Determine the (X, Y) coordinate at the center of the cell enclosing the given text.  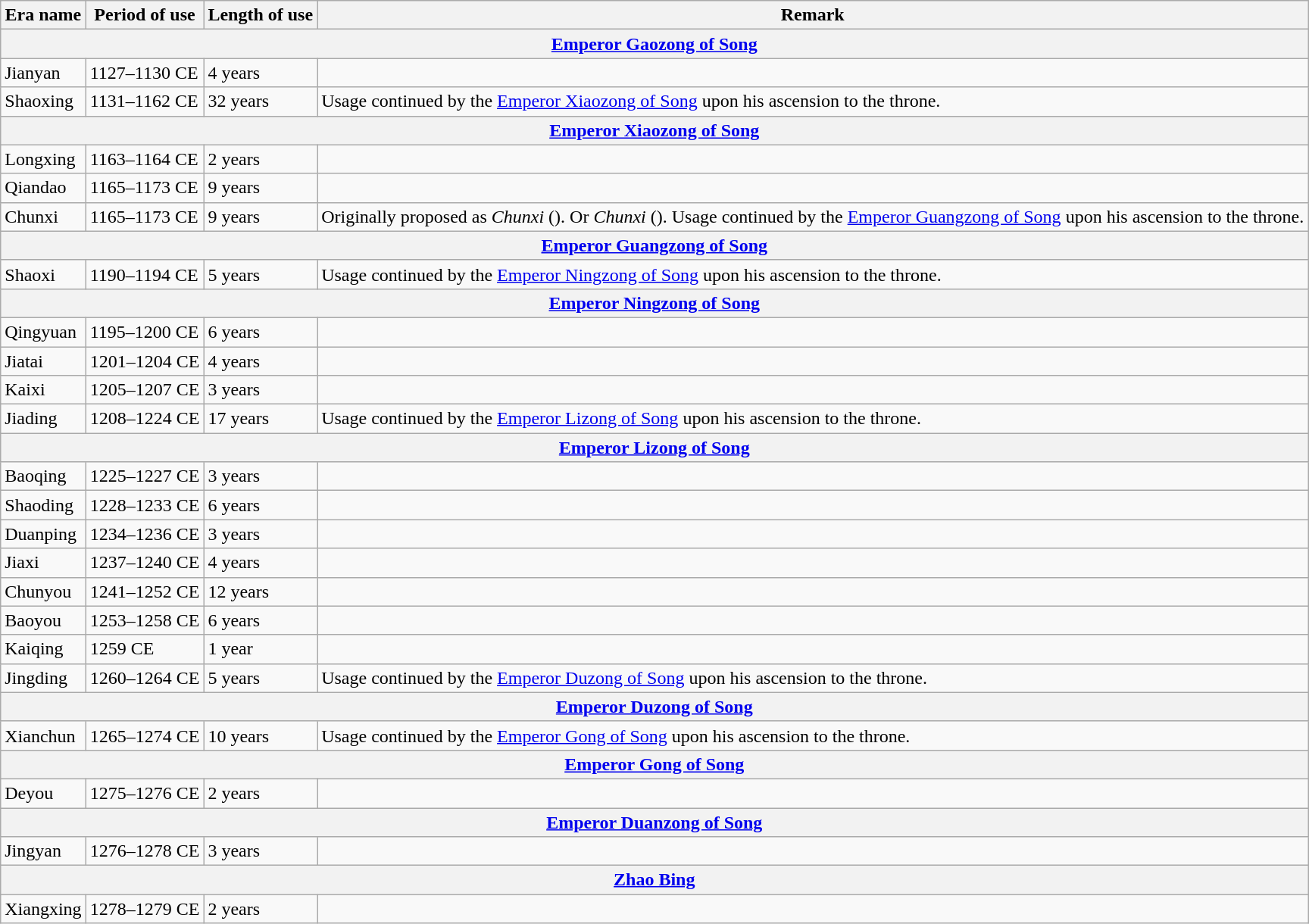
Kaiqing (43, 649)
1228–1233 CE (145, 505)
Chunxi (43, 217)
Remark (813, 15)
Qiandao (43, 188)
Emperor Ningzong of Song (654, 303)
Emperor Duzong of Song (654, 707)
1276–1278 CE (145, 851)
Usage continued by the Emperor Ningzong of Song upon his ascension to the throne. (813, 274)
1195–1200 CE (145, 332)
Kaixi (43, 390)
12 years (261, 592)
Usage continued by the Emperor Lizong of Song upon his ascension to the throne. (813, 419)
Jianyan (43, 73)
17 years (261, 419)
1 year (261, 649)
1237–1240 CE (145, 563)
1201–1204 CE (145, 361)
Emperor Xiaozong of Song (654, 130)
1190–1194 CE (145, 274)
Emperor Gaozong of Song (654, 44)
1208–1224 CE (145, 419)
Deyou (43, 793)
Zhao Bing (654, 880)
Chunyou (43, 592)
1265–1274 CE (145, 735)
1241–1252 CE (145, 592)
Emperor Lizong of Song (654, 448)
Emperor Guangzong of Song (654, 245)
Emperor Gong of Song (654, 764)
1259 CE (145, 649)
Period of use (145, 15)
1127–1130 CE (145, 73)
10 years (261, 735)
1131–1162 CE (145, 101)
Jiatai (43, 361)
1225–1227 CE (145, 476)
Shaoding (43, 505)
Length of use (261, 15)
Jiading (43, 419)
Shaoxi (43, 274)
32 years (261, 101)
1275–1276 CE (145, 793)
Baoyou (43, 620)
1278–1279 CE (145, 909)
Usage continued by the Emperor Duzong of Song upon his ascension to the throne. (813, 678)
Jingyan (43, 851)
Baoqing (43, 476)
1260–1264 CE (145, 678)
Shaoxing (43, 101)
1234–1236 CE (145, 534)
Era name (43, 15)
Jiaxi (43, 563)
Qingyuan (43, 332)
Duanping (43, 534)
1163–1164 CE (145, 159)
Jingding (43, 678)
Usage continued by the Emperor Xiaozong of Song upon his ascension to the throne. (813, 101)
Longxing (43, 159)
Xianchun (43, 735)
Usage continued by the Emperor Gong of Song upon his ascension to the throne. (813, 735)
1253–1258 CE (145, 620)
1205–1207 CE (145, 390)
Emperor Duanzong of Song (654, 822)
Xiangxing (43, 909)
Originally proposed as Chunxi (). Or Chunxi (). Usage continued by the Emperor Guangzong of Song upon his ascension to the throne. (813, 217)
